Return the (X, Y) coordinate for the center point of the cell that contains the specified text.  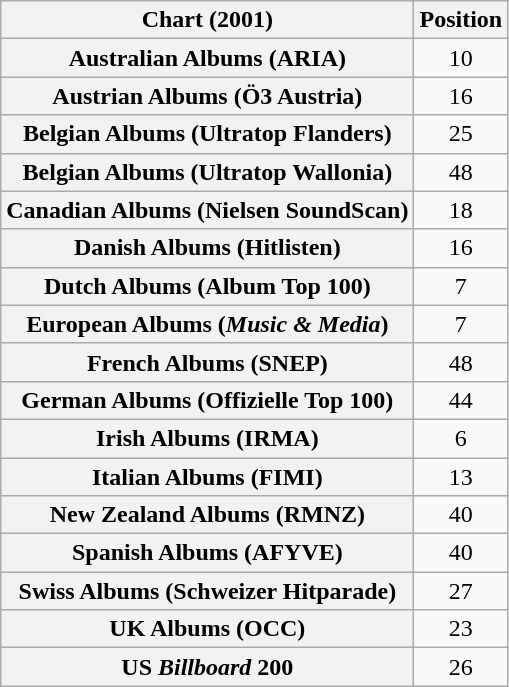
Austrian Albums (Ö3 Austria) (208, 96)
Belgian Albums (Ultratop Wallonia) (208, 172)
New Zealand Albums (RMNZ) (208, 515)
Belgian Albums (Ultratop Flanders) (208, 134)
US Billboard 200 (208, 667)
German Albums (Offizielle Top 100) (208, 400)
44 (461, 400)
18 (461, 210)
13 (461, 477)
26 (461, 667)
10 (461, 58)
Chart (2001) (208, 20)
23 (461, 629)
Spanish Albums (AFYVE) (208, 553)
6 (461, 438)
Irish Albums (IRMA) (208, 438)
Position (461, 20)
Canadian Albums (Nielsen SoundScan) (208, 210)
Italian Albums (FIMI) (208, 477)
Swiss Albums (Schweizer Hitparade) (208, 591)
Australian Albums (ARIA) (208, 58)
Dutch Albums (Album Top 100) (208, 286)
27 (461, 591)
25 (461, 134)
Danish Albums (Hitlisten) (208, 248)
French Albums (SNEP) (208, 362)
UK Albums (OCC) (208, 629)
European Albums (Music & Media) (208, 324)
